Return the (X, Y) coordinate for the center point of the cell that contains the specified text.  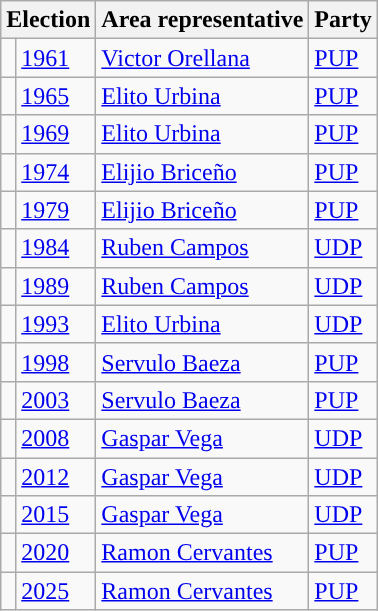
1989 (56, 286)
Election (48, 20)
2003 (56, 400)
1969 (56, 134)
2015 (56, 515)
1998 (56, 362)
2008 (56, 438)
Area representative (202, 20)
2012 (56, 477)
1984 (56, 248)
2020 (56, 553)
Victor Orellana (202, 58)
2025 (56, 591)
1993 (56, 324)
1961 (56, 58)
1979 (56, 210)
1965 (56, 96)
Party (343, 20)
1974 (56, 172)
